For the text-containing cell, return its midpoint in (X, Y) coordinate format. 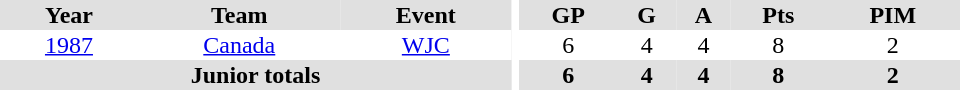
PIM (893, 15)
Year (69, 15)
A (704, 15)
Event (426, 15)
G (646, 15)
Canada (240, 45)
WJC (426, 45)
Pts (778, 15)
1987 (69, 45)
Junior totals (256, 75)
GP (568, 15)
Team (240, 15)
